Pinpoint the cell where the given text exists, returning its [X, Y] midpoint coordinate. 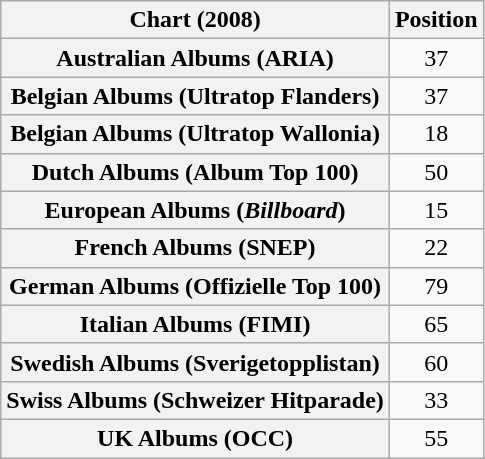
18 [436, 134]
60 [436, 362]
French Albums (SNEP) [196, 248]
European Albums (Billboard) [196, 210]
79 [436, 286]
55 [436, 438]
Belgian Albums (Ultratop Flanders) [196, 96]
Belgian Albums (Ultratop Wallonia) [196, 134]
50 [436, 172]
Australian Albums (ARIA) [196, 58]
22 [436, 248]
Dutch Albums (Album Top 100) [196, 172]
UK Albums (OCC) [196, 438]
15 [436, 210]
Swiss Albums (Schweizer Hitparade) [196, 400]
Swedish Albums (Sverigetopplistan) [196, 362]
German Albums (Offizielle Top 100) [196, 286]
Chart (2008) [196, 20]
65 [436, 324]
Italian Albums (FIMI) [196, 324]
Position [436, 20]
33 [436, 400]
